Detect which cell encompasses the target text, then output its [X, Y] center coordinate. 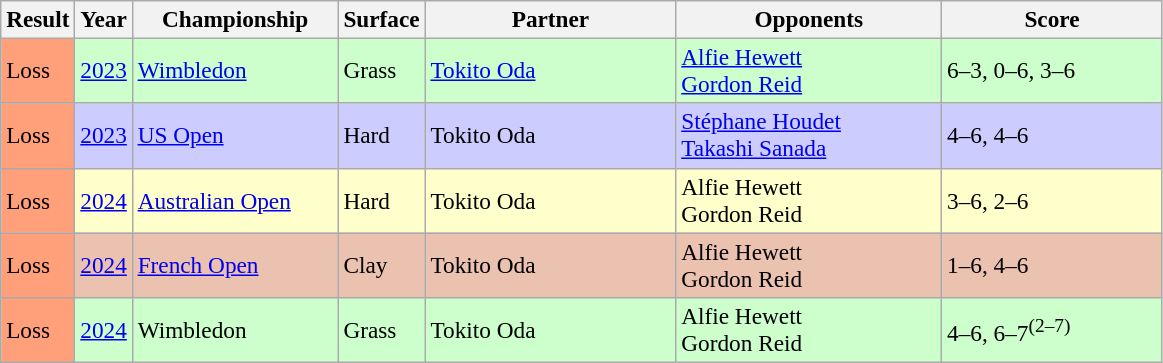
Clay [382, 264]
Score [1052, 19]
Stéphane Houdet Takashi Sanada [809, 136]
US Open [235, 136]
4–6, 4–6 [1052, 136]
1–6, 4–6 [1052, 264]
6–3, 0–6, 3–6 [1052, 70]
Championship [235, 19]
Year [104, 19]
French Open [235, 264]
3–6, 2–6 [1052, 200]
Result [38, 19]
Partner [550, 19]
4–6, 6–7(2–7) [1052, 330]
Opponents [809, 19]
Australian Open [235, 200]
Surface [382, 19]
